Scan for the cell matching the given text and deliver its [x, y] coordinate at center. 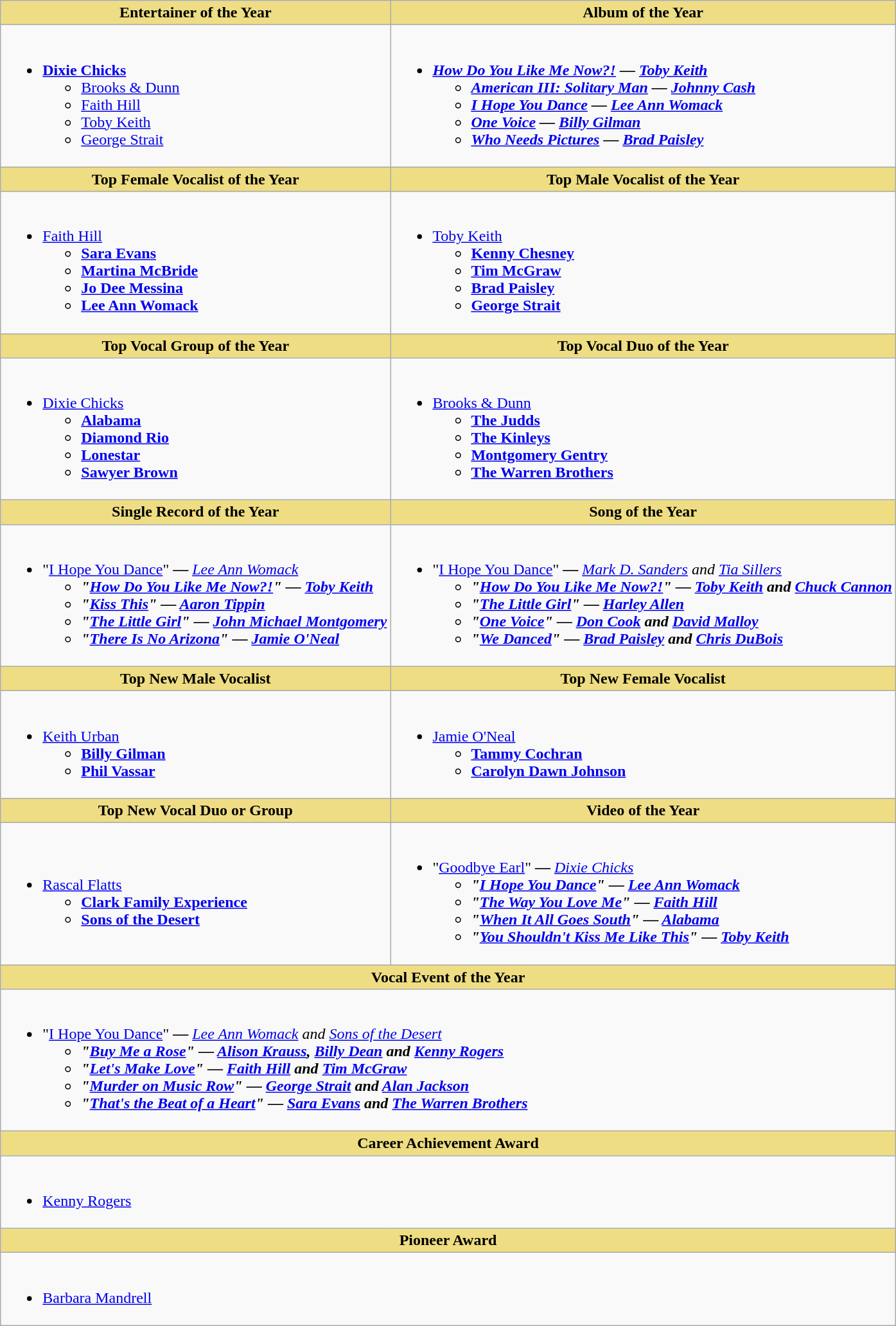
Entertainer of the Year [195, 13]
Song of the Year [644, 512]
Rascal FlattsClark Family ExperienceSons of the Desert [195, 893]
Top Vocal Group of the Year [195, 346]
Keith UrbanBilly GilmanPhil Vassar [195, 744]
Pioneer Award [448, 1241]
Top Male Vocalist of the Year [644, 179]
Kenny Rogers [448, 1192]
Top New Male Vocalist [195, 678]
Top Female Vocalist of the Year [195, 179]
Jamie O'NealTammy CochranCarolyn Dawn Johnson [644, 744]
Album of the Year [644, 13]
Single Record of the Year [195, 512]
Video of the Year [644, 810]
Barbara Mandrell [448, 1289]
Dixie ChicksAlabamaDiamond RioLonestarSawyer Brown [195, 429]
Brooks & DunnThe JuddsThe KinleysMontgomery GentryThe Warren Brothers [644, 429]
Top Vocal Duo of the Year [644, 346]
Vocal Event of the Year [448, 977]
Toby KeithKenny ChesneyTim McGrawBrad PaisleyGeorge Strait [644, 262]
Career Achievement Award [448, 1144]
Top New Vocal Duo or Group [195, 810]
Faith HillSara EvansMartina McBrideJo Dee MessinaLee Ann Womack [195, 262]
Top New Female Vocalist [644, 678]
Dixie ChicksBrooks & DunnFaith HillToby KeithGeorge Strait [195, 96]
